Return [X, Y] of the center of cell containing provided text 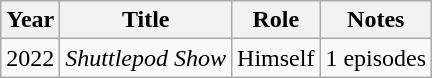
Shuttlepod Show [146, 58]
Role [276, 20]
Notes [376, 20]
2022 [30, 58]
Title [146, 20]
Year [30, 20]
1 episodes [376, 58]
Himself [276, 58]
